Detect which cell encompasses the target text, then output its [x, y] center coordinate. 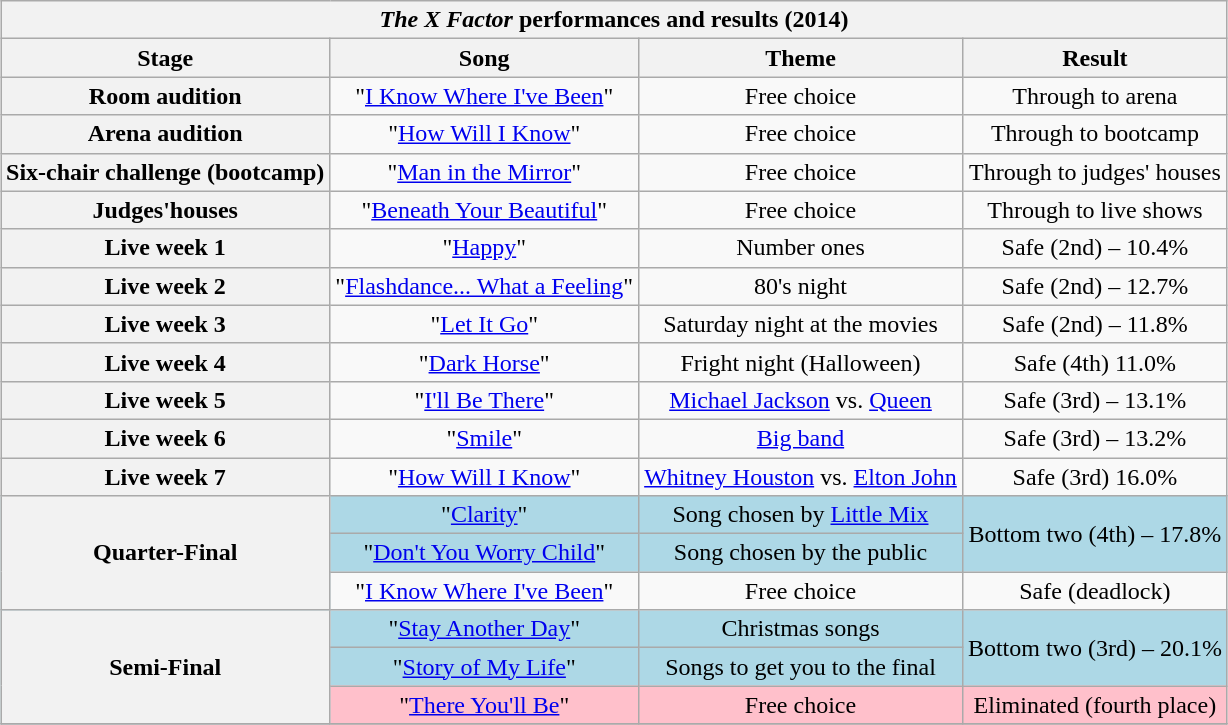
Arena audition [166, 134]
"Flashdance... What a Feeling" [484, 286]
Song [484, 58]
Result [1094, 58]
"Smile" [484, 438]
Through to arena [1094, 96]
Safe (4th) 11.0% [1094, 362]
Live week 1 [166, 248]
Stage [166, 58]
Semi-Final [166, 667]
"Happy" [484, 248]
Safe (deadlock) [1094, 591]
"Story of My Life" [484, 667]
Fright night (Halloween) [801, 362]
"Dark Horse" [484, 362]
Safe (2nd) – 10.4% [1094, 248]
"I'll Be There" [484, 400]
"Let It Go" [484, 324]
Number ones [801, 248]
Live week 7 [166, 477]
Live week 3 [166, 324]
Room audition [166, 96]
"There You'll Be" [484, 705]
Song chosen by the public [801, 553]
The X Factor performances and results (2014) [614, 20]
"Man in the Mirror" [484, 172]
"Don't You Worry Child" [484, 553]
Whitney Houston vs. Elton John [801, 477]
"Beneath Your Beautiful" [484, 210]
80's night [801, 286]
Judges'houses [166, 210]
"Stay Another Day" [484, 629]
Live week 2 [166, 286]
Theme [801, 58]
Quarter-Final [166, 553]
Safe (2nd) – 12.7% [1094, 286]
"Clarity" [484, 515]
Safe (2nd) – 11.8% [1094, 324]
Through to bootcamp [1094, 134]
Live week 5 [166, 400]
Live week 4 [166, 362]
Bottom two (4th) – 17.8% [1094, 534]
Six-chair challenge (bootcamp) [166, 172]
Live week 6 [166, 438]
Bottom two (3rd) – 20.1% [1094, 648]
Safe (3rd) 16.0% [1094, 477]
Safe (3rd) – 13.1% [1094, 400]
Eliminated (fourth place) [1094, 705]
Saturday night at the movies [801, 324]
Song chosen by Little Mix [801, 515]
Through to live shows [1094, 210]
Songs to get you to the final [801, 667]
Christmas songs [801, 629]
Through to judges' houses [1094, 172]
Michael Jackson vs. Queen [801, 400]
Big band [801, 438]
Safe (3rd) – 13.2% [1094, 438]
